Search for the cell housing the specified text and yield its (X, Y) center coordinate. 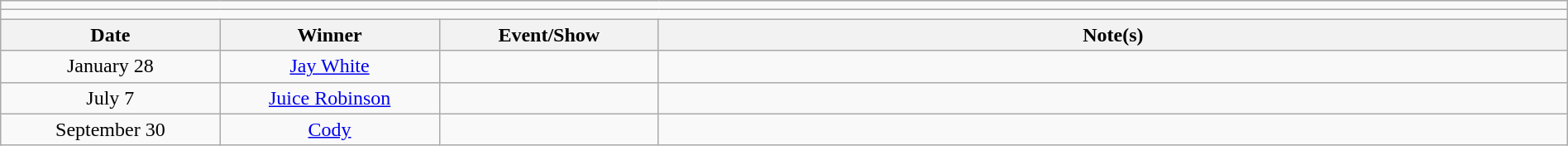
Jay White (329, 66)
Winner (329, 35)
Cody (329, 129)
Date (111, 35)
September 30 (111, 129)
January 28 (111, 66)
July 7 (111, 98)
Note(s) (1113, 35)
Event/Show (549, 35)
Juice Robinson (329, 98)
